Return the [X, Y] coordinate for the center point of the cell that contains the specified text.  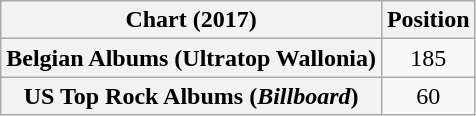
Chart (2017) [192, 20]
60 [428, 96]
Position [428, 20]
Belgian Albums (Ultratop Wallonia) [192, 58]
185 [428, 58]
US Top Rock Albums (Billboard) [192, 96]
